From the cell containing the given text, extract its center point as (X, Y) coordinate. 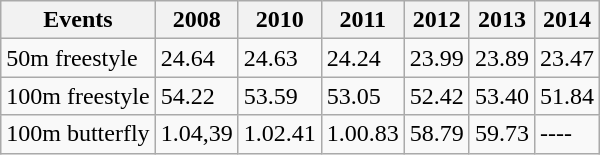
24.63 (280, 58)
52.42 (436, 96)
1.04,39 (196, 134)
Events (78, 20)
1.00.83 (362, 134)
2014 (566, 20)
54.22 (196, 96)
24.24 (362, 58)
53.40 (502, 96)
51.84 (566, 96)
23.99 (436, 58)
50m freestyle (78, 58)
59.73 (502, 134)
53.05 (362, 96)
100m butterfly (78, 134)
2008 (196, 20)
23.47 (566, 58)
23.89 (502, 58)
100m freestyle (78, 96)
2012 (436, 20)
24.64 (196, 58)
---- (566, 134)
53.59 (280, 96)
1.02.41 (280, 134)
2013 (502, 20)
2010 (280, 20)
2011 (362, 20)
58.79 (436, 134)
